Pinpoint the cell where the given text exists, returning its [X, Y] midpoint coordinate. 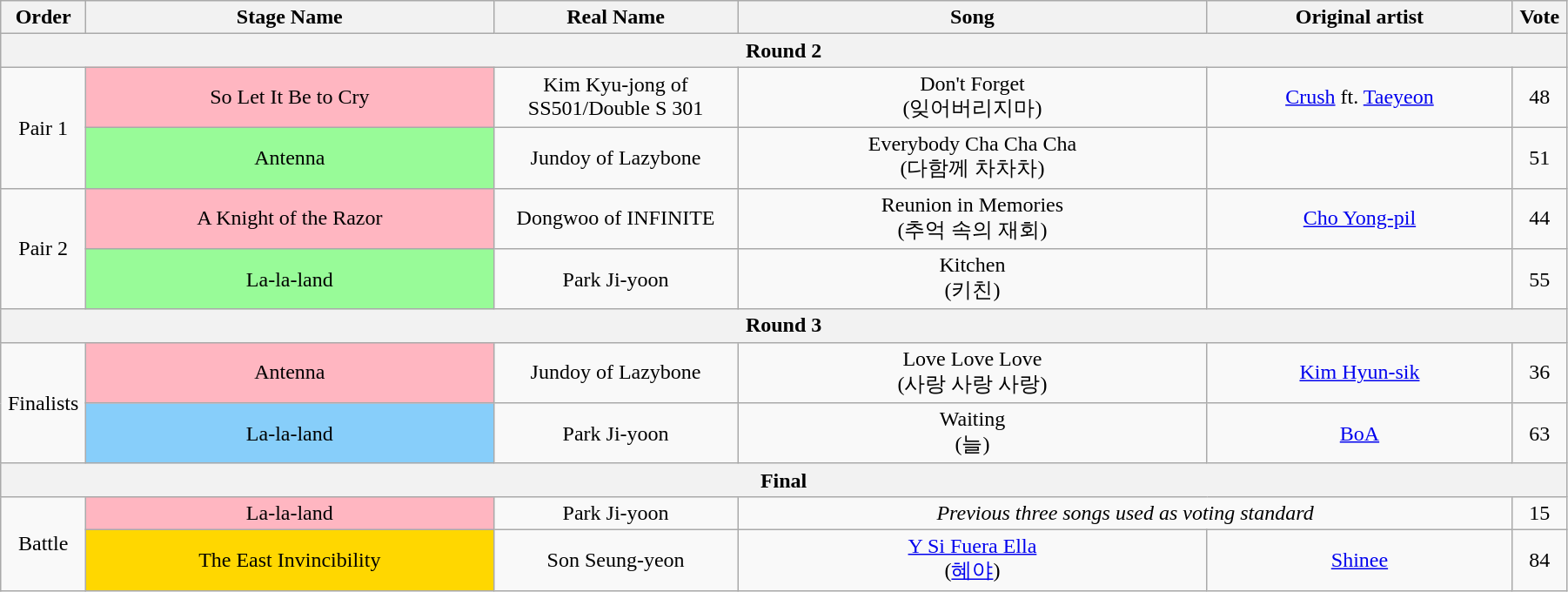
BoA [1359, 434]
48 [1539, 98]
Finalists [44, 402]
Love Love Love(사랑 사랑 사랑) [973, 373]
15 [1539, 513]
Kim Kyu-jong of SS501/Double S 301 [616, 98]
Vote [1539, 17]
Crush ft. Taeyeon [1359, 98]
Everybody Cha Cha Cha(다함께 차차차) [973, 158]
36 [1539, 373]
Pair 1 [44, 127]
51 [1539, 158]
Kim Hyun-sik [1359, 373]
Battle [44, 543]
A Knight of the Razor [290, 219]
63 [1539, 434]
Stage Name [290, 17]
Original artist [1359, 17]
Son Seung-yeon [616, 560]
84 [1539, 560]
Shinee [1359, 560]
The East Invincibility [290, 560]
Kitchen(키친) [973, 279]
Order [44, 17]
Y Si Fuera Ella(혜야) [973, 560]
Reunion in Memories(추억 속의 재회) [973, 219]
55 [1539, 279]
Final [784, 480]
Song [973, 17]
So Let It Be to Cry [290, 98]
Real Name [616, 17]
44 [1539, 219]
Cho Yong-pil [1359, 219]
Don't Forget(잊어버리지마) [973, 98]
Round 3 [784, 326]
Waiting(늘) [973, 434]
Dongwoo of INFINITE [616, 219]
Previous three songs used as voting standard [1125, 513]
Round 2 [784, 50]
Pair 2 [44, 249]
